Pinpoint the cell where the given text exists, returning its (x, y) midpoint coordinate. 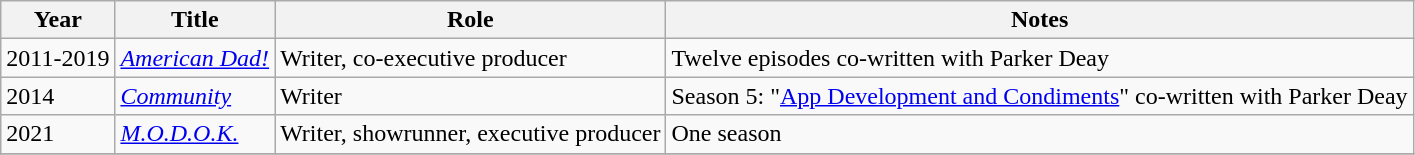
Role (470, 20)
Writer (470, 96)
Notes (1040, 20)
One season (1040, 134)
Writer, showrunner, executive producer (470, 134)
2011-2019 (58, 58)
Season 5: "App Development and Condiments" co-written with Parker Deay (1040, 96)
Year (58, 20)
Twelve episodes co-written with Parker Deay (1040, 58)
Title (195, 20)
2014 (58, 96)
M.O.D.O.K. (195, 134)
American Dad! (195, 58)
Community (195, 96)
2021 (58, 134)
Writer, co-executive producer (470, 58)
